Pinpoint the cell where the given text exists, returning its (X, Y) midpoint coordinate. 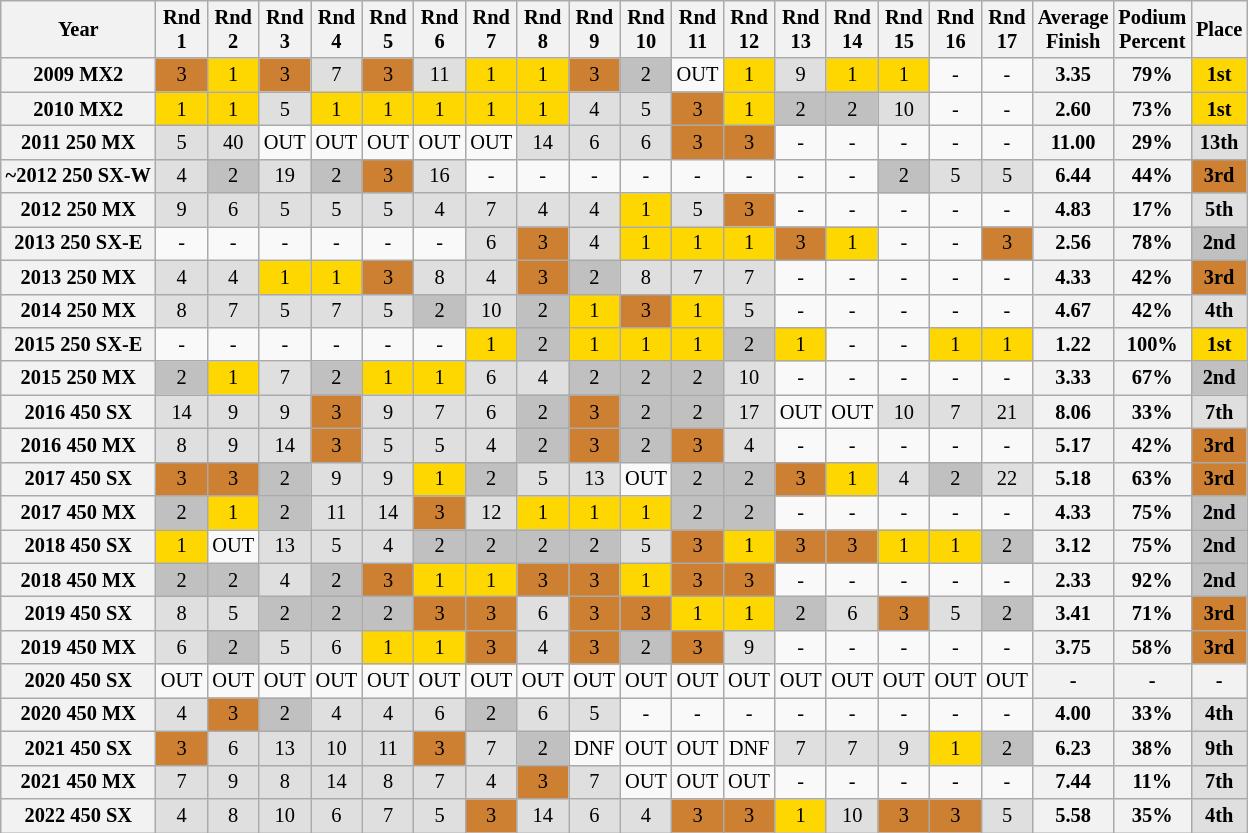
2013 250 SX-E (78, 243)
5.18 (1074, 479)
35% (1152, 815)
5.58 (1074, 815)
71% (1152, 613)
9th (1219, 748)
40 (233, 142)
2021 450 MX (78, 782)
8.06 (1074, 412)
2020 450 MX (78, 714)
Rnd5 (388, 29)
Year (78, 29)
2.33 (1074, 580)
2020 450 SX (78, 681)
2014 250 MX (78, 311)
4.00 (1074, 714)
19 (285, 176)
2.60 (1074, 109)
78% (1152, 243)
Rnd17 (1007, 29)
Rnd1 (182, 29)
3.41 (1074, 613)
6.44 (1074, 176)
~2012 250 SX-W (78, 176)
73% (1152, 109)
7.44 (1074, 782)
Place (1219, 29)
17% (1152, 210)
Rnd14 (852, 29)
2017 450 MX (78, 513)
3.33 (1074, 378)
12 (491, 513)
58% (1152, 647)
2009 MX2 (78, 75)
3.35 (1074, 75)
Rnd16 (956, 29)
5.17 (1074, 445)
4.83 (1074, 210)
Rnd10 (646, 29)
2017 450 SX (78, 479)
AverageFinish (1074, 29)
38% (1152, 748)
2011 250 MX (78, 142)
Rnd3 (285, 29)
Rnd4 (337, 29)
2018 450 MX (78, 580)
2010 MX2 (78, 109)
100% (1152, 344)
2013 250 MX (78, 277)
2018 450 SX (78, 546)
PodiumPercent (1152, 29)
11.00 (1074, 142)
79% (1152, 75)
29% (1152, 142)
2015 250 SX-E (78, 344)
Rnd9 (595, 29)
67% (1152, 378)
3.75 (1074, 647)
63% (1152, 479)
44% (1152, 176)
2019 450 MX (78, 647)
2022 450 SX (78, 815)
Rnd2 (233, 29)
92% (1152, 580)
2021 450 SX (78, 748)
2015 250 MX (78, 378)
21 (1007, 412)
4.67 (1074, 311)
Rnd11 (698, 29)
Rnd12 (749, 29)
2.56 (1074, 243)
16 (440, 176)
6.23 (1074, 748)
2012 250 MX (78, 210)
17 (749, 412)
Rnd7 (491, 29)
11% (1152, 782)
5th (1219, 210)
Rnd6 (440, 29)
13th (1219, 142)
2019 450 SX (78, 613)
22 (1007, 479)
1.22 (1074, 344)
Rnd13 (801, 29)
3.12 (1074, 546)
Rnd8 (543, 29)
2016 450 SX (78, 412)
Rnd15 (904, 29)
2016 450 MX (78, 445)
